Detect which cell encompasses the target text, then output its (x, y) center coordinate. 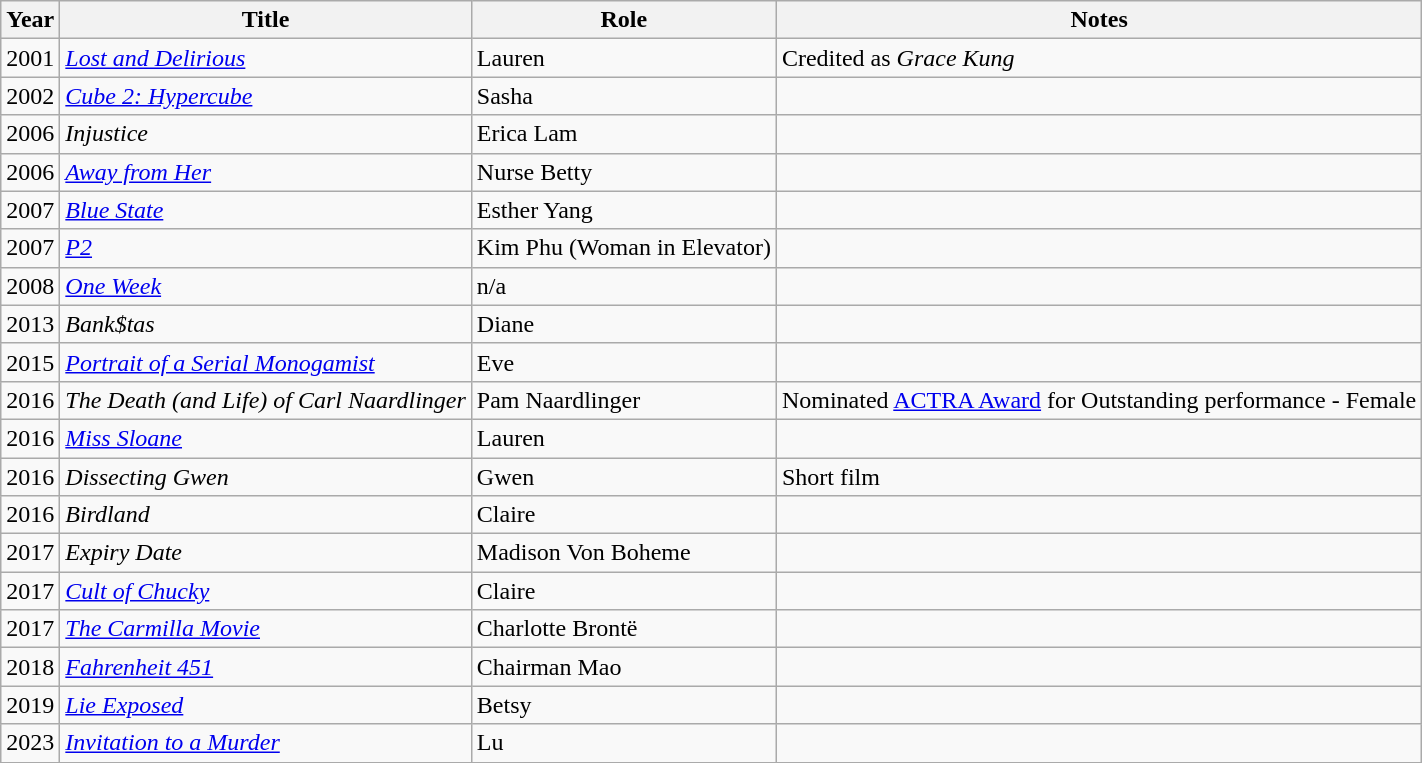
Chairman Mao (624, 667)
2008 (30, 286)
Dissecting Gwen (266, 477)
2013 (30, 324)
Blue State (266, 210)
Charlotte Brontë (624, 629)
Esther Yang (624, 210)
Notes (1098, 20)
Miss Sloane (266, 438)
2019 (30, 705)
Invitation to a Murder (266, 743)
2015 (30, 362)
P2 (266, 248)
Kim Phu (Woman in Elevator) (624, 248)
Nurse Betty (624, 172)
Credited as Grace Kung (1098, 58)
Bank$tas (266, 324)
Erica Lam (624, 134)
Nominated ACTRA Award for Outstanding performance - Female (1098, 400)
2018 (30, 667)
Betsy (624, 705)
Injustice (266, 134)
2001 (30, 58)
Short film (1098, 477)
Sasha (624, 96)
The Carmilla Movie (266, 629)
The Death (and Life) of Carl Naardlinger (266, 400)
Fahrenheit 451 (266, 667)
Lu (624, 743)
Diane (624, 324)
Role (624, 20)
Eve (624, 362)
Year (30, 20)
Lost and Delirious (266, 58)
Away from Her (266, 172)
Birdland (266, 515)
Title (266, 20)
One Week (266, 286)
Gwen (624, 477)
Lie Exposed (266, 705)
Madison Von Boheme (624, 553)
2002 (30, 96)
Pam Naardlinger (624, 400)
Expiry Date (266, 553)
Portrait of a Serial Monogamist (266, 362)
n/a (624, 286)
Cult of Chucky (266, 591)
Cube 2: Hypercube (266, 96)
2023 (30, 743)
